From the cell containing the given text, extract its center point as (x, y) coordinate. 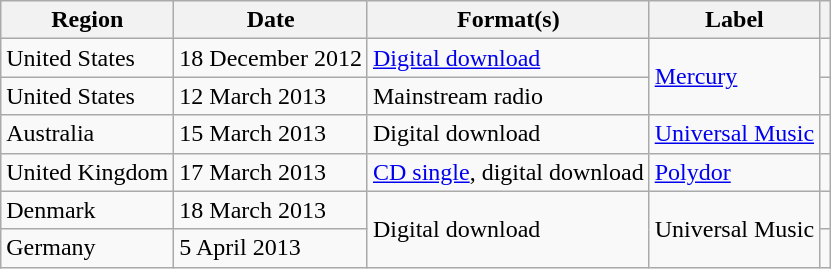
Australia (88, 134)
Germany (88, 248)
Mainstream radio (508, 96)
United Kingdom (88, 172)
15 March 2013 (271, 134)
Date (271, 20)
5 April 2013 (271, 248)
CD single, digital download (508, 172)
Label (734, 20)
Mercury (734, 77)
Format(s) (508, 20)
Polydor (734, 172)
18 March 2013 (271, 210)
12 March 2013 (271, 96)
18 December 2012 (271, 58)
Region (88, 20)
Denmark (88, 210)
17 March 2013 (271, 172)
